Identify which cell holds the provided text, then report its [x, y] central coordinate. 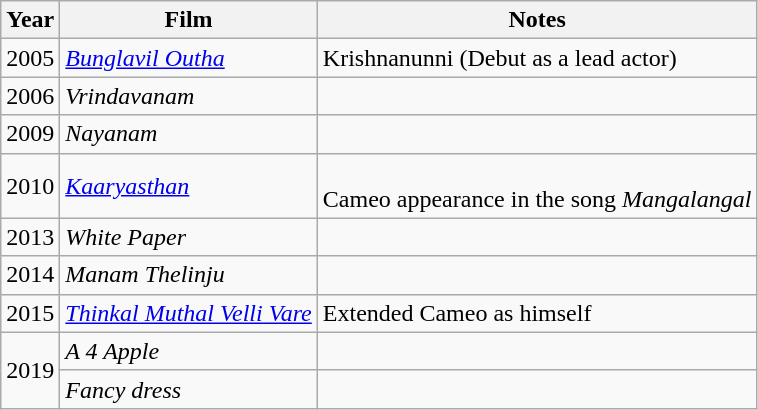
2010 [30, 186]
Year [30, 20]
Kaaryasthan [188, 186]
Notes [537, 20]
2013 [30, 237]
2014 [30, 275]
Film [188, 20]
Manam Thelinju [188, 275]
2006 [30, 96]
2015 [30, 313]
2019 [30, 370]
Krishnanunni (Debut as a lead actor) [537, 58]
Nayanam [188, 134]
White Paper [188, 237]
Vrindavanam [188, 96]
Bunglavil Outha [188, 58]
2009 [30, 134]
Cameo appearance in the song Mangalangal [537, 186]
A 4 Apple [188, 351]
Extended Cameo as himself [537, 313]
2005 [30, 58]
Fancy dress [188, 389]
Thinkal Muthal Velli Vare [188, 313]
